Search for the cell housing the specified text and yield its [x, y] center coordinate. 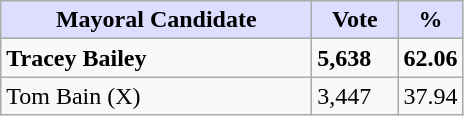
Mayoral Candidate [156, 20]
5,638 [355, 58]
Vote [355, 20]
62.06 [430, 58]
% [430, 20]
Tracey Bailey [156, 58]
37.94 [430, 96]
3,447 [355, 96]
Tom Bain (X) [156, 96]
